Identify which cell holds the provided text, then report its (x, y) central coordinate. 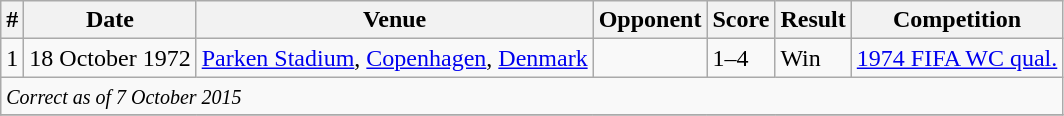
# (12, 20)
Parken Stadium, Copenhagen, Denmark (394, 58)
Score (741, 20)
Date (110, 20)
Correct as of 7 October 2015 (532, 96)
1974 FIFA WC qual. (957, 58)
1 (12, 58)
1–4 (741, 58)
Opponent (650, 20)
18 October 1972 (110, 58)
Result (813, 20)
Win (813, 58)
Venue (394, 20)
Competition (957, 20)
